Detect which cell encompasses the target text, then output its (X, Y) center coordinate. 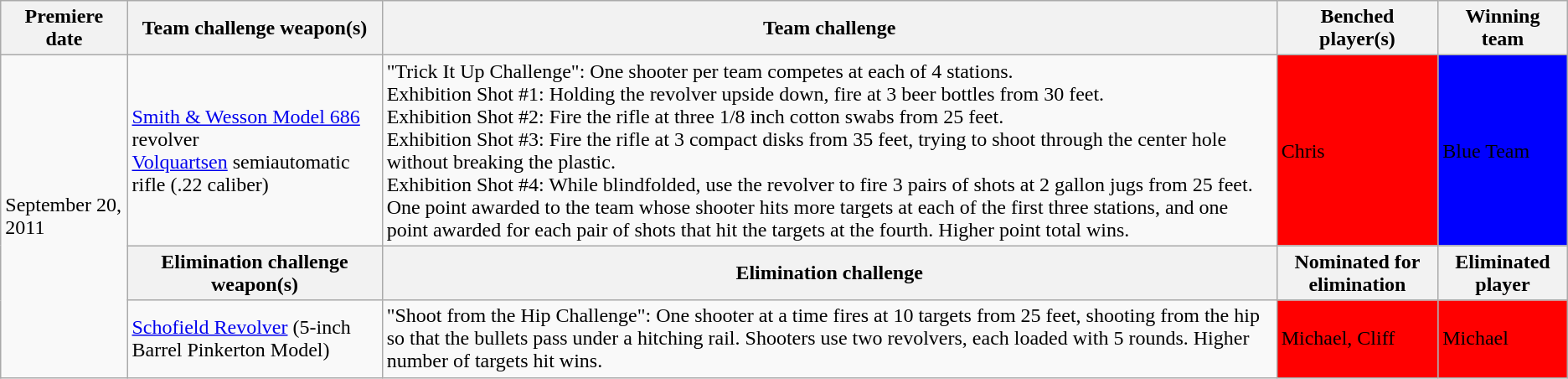
Nominated for elimination (1357, 273)
Smith & Wesson Model 686 revolverVolquartsen semiautomatic rifle (.22 caliber) (255, 151)
Schofield Revolver (5-inch Barrel Pinkerton Model) (255, 339)
Blue Team (1503, 151)
September 20, 2011 (64, 216)
Winning team (1503, 29)
Team challenge (829, 29)
Elimination challenge weapon(s) (255, 273)
Michael, Cliff (1357, 339)
Benched player(s) (1357, 29)
Michael (1503, 339)
Premiere date (64, 29)
Elimination challenge (829, 273)
Eliminated player (1503, 273)
Chris (1357, 151)
Team challenge weapon(s) (255, 29)
